Detect which cell encompasses the target text, then output its [x, y] center coordinate. 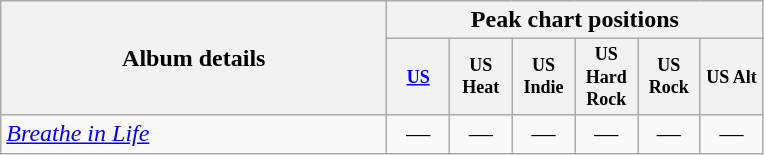
US Hard Rock [606, 77]
Breathe in Life [194, 134]
US [418, 77]
US Rock [670, 77]
US Heat [480, 77]
Peak chart positions [575, 20]
US Indie [544, 77]
Album details [194, 58]
US Alt [732, 77]
